Capture the cell that displays the provided text and extract its [x, y] central coordinate. 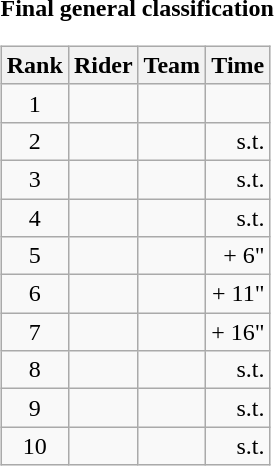
1 [34, 103]
Rank [34, 65]
6 [34, 294]
9 [34, 408]
4 [34, 217]
10 [34, 446]
Team [172, 65]
3 [34, 179]
+ 16" [238, 332]
+ 6" [238, 256]
7 [34, 332]
Rider [103, 65]
+ 11" [238, 294]
5 [34, 256]
2 [34, 141]
Time [238, 65]
8 [34, 370]
